Output the [x, y] coordinate of the center of the cell containing the given text.  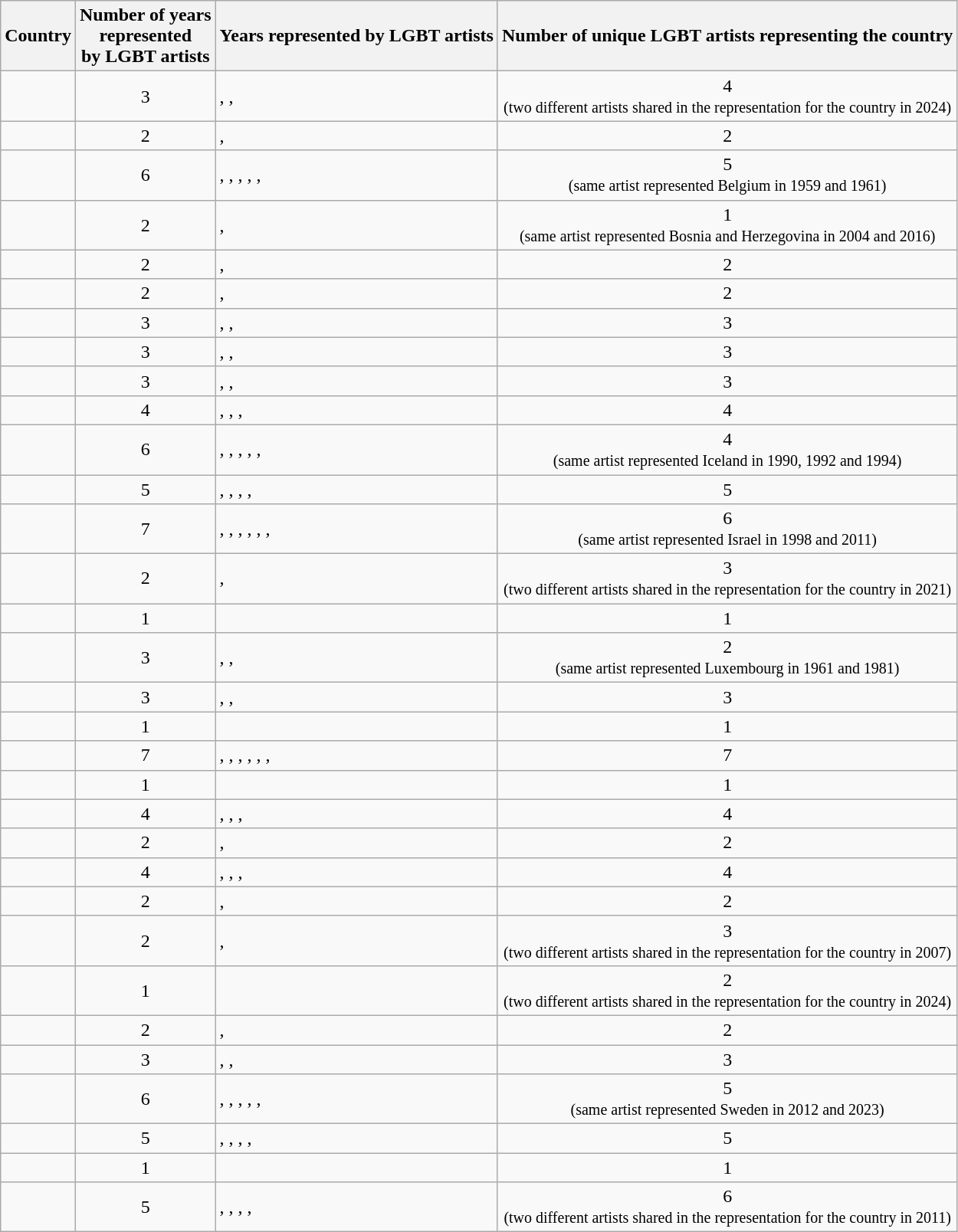
2(same artist represented Luxembourg in 1961 and 1981) [727, 657]
Years represented by LGBT artists [356, 36]
1(same artist represented Bosnia and Herzegovina in 2004 and 2016) [727, 225]
4(two different artists shared in the representation for the country in 2024) [727, 97]
Number of yearsrepresentedby LGBT artists [146, 36]
3(two different artists shared in the representation for the country in 2021) [727, 579]
6(two different artists shared in the representation for the country in 2011) [727, 1207]
6(same artist represented Israel in 1998 and 2011) [727, 529]
Number of unique LGBT artists representing the country [727, 36]
3(two different artists shared in the representation for the country in 2007) [727, 941]
Country [38, 36]
5(same artist represented Sweden in 2012 and 2023) [727, 1099]
5(same artist represented Belgium in 1959 and 1961) [727, 175]
2(two different artists shared in the representation for the country in 2024) [727, 990]
4(same artist represented Iceland in 1990, 1992 and 1994) [727, 449]
